Return [X, Y] of the center of cell containing provided text 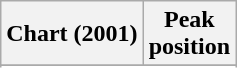
Peakposition [189, 34]
Chart (2001) [72, 34]
